Determine the (x, y) coordinate at the center of the cell enclosing the given text.  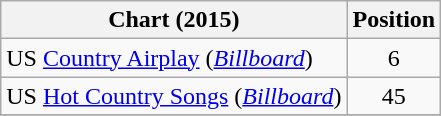
Chart (2015) (174, 20)
45 (394, 96)
Position (394, 20)
US Hot Country Songs (Billboard) (174, 96)
US Country Airplay (Billboard) (174, 58)
6 (394, 58)
